Return the (X, Y) coordinate for the center point of the cell that contains the specified text.  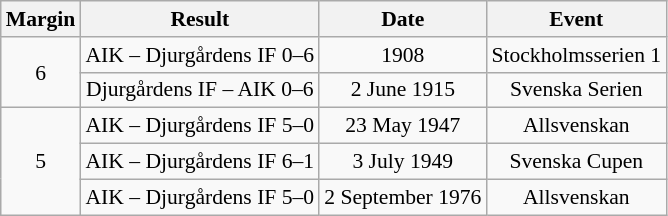
Result (200, 19)
2 September 1976 (402, 197)
Margin (41, 19)
AIK – Djurgårdens IF 0–6 (200, 55)
1908 (402, 55)
Svenska Serien (576, 90)
Stockholmsserien 1 (576, 55)
Djurgårdens IF – AIK 0–6 (200, 90)
6 (41, 72)
5 (41, 162)
Event (576, 19)
Date (402, 19)
Svenska Cupen (576, 162)
AIK – Djurgårdens IF 6–1 (200, 162)
23 May 1947 (402, 126)
2 June 1915 (402, 90)
3 July 1949 (402, 162)
